Pinpoint the cell where the given text exists, returning its [X, Y] midpoint coordinate. 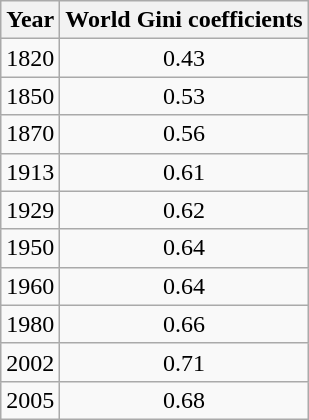
1913 [30, 172]
2005 [30, 400]
World Gini coefficients [184, 20]
0.61 [184, 172]
0.56 [184, 134]
Year [30, 20]
0.53 [184, 96]
0.62 [184, 210]
1820 [30, 58]
1950 [30, 248]
0.66 [184, 324]
1870 [30, 134]
1960 [30, 286]
1929 [30, 210]
1850 [30, 96]
0.43 [184, 58]
0.68 [184, 400]
1980 [30, 324]
2002 [30, 362]
0.71 [184, 362]
